Identify which cell holds the provided text, then report its [x, y] central coordinate. 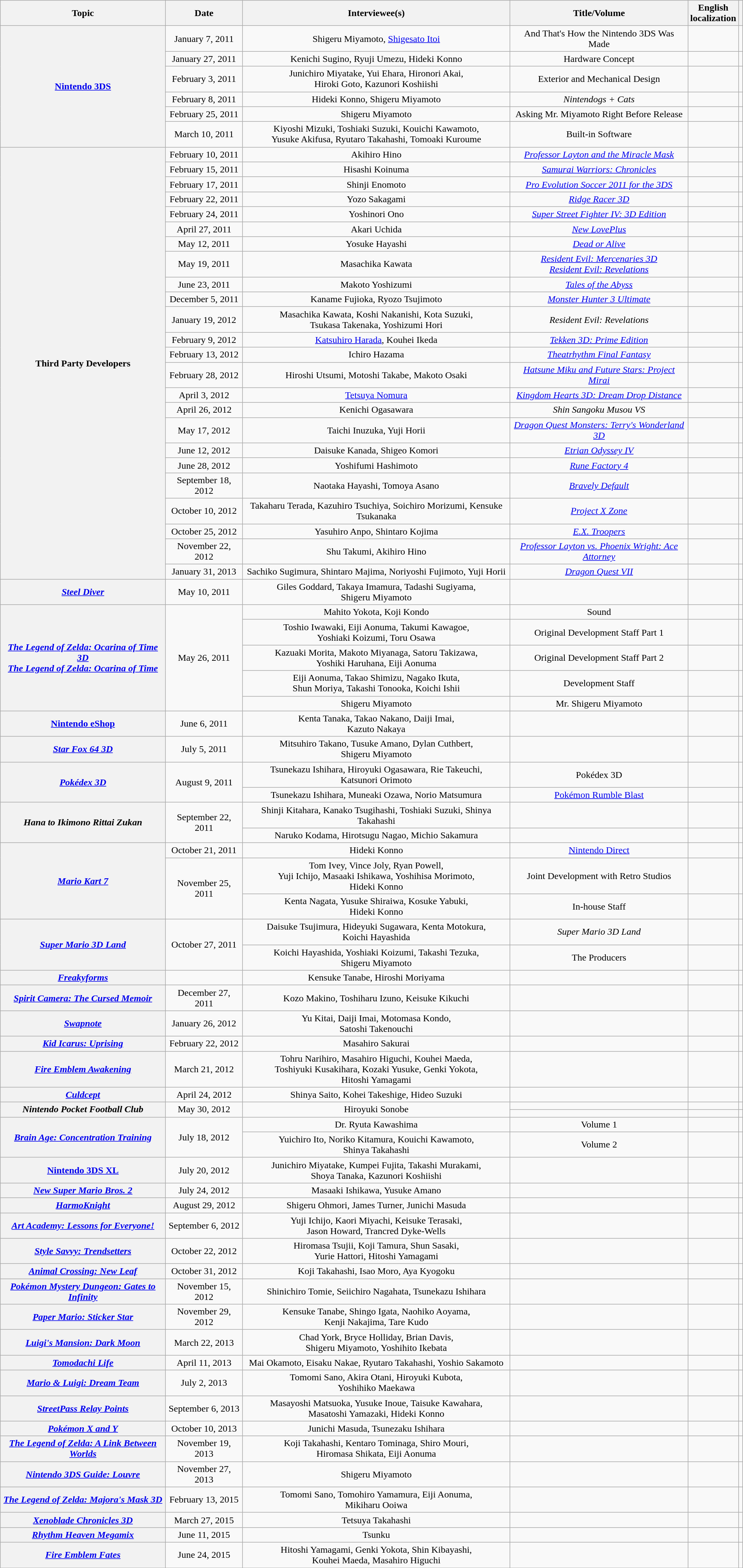
November 29, 2012 [204, 1317]
Koichi Hayashida, Yoshiaki Koizumi, Takashi Tezuka,Shigeru Miyamoto [376, 958]
Koji Takahashi, Isao Moro, Aya Kyogoku [376, 1271]
Nintendo Pocket Football Club [83, 1109]
February 17, 2011 [204, 184]
October 10, 2012 [204, 511]
Kensuke Tanabe, Hiroshi Moriyama [376, 978]
September 18, 2012 [204, 485]
Mario & Luigi: Dream Team [83, 1383]
March 10, 2011 [204, 134]
Volume 2 [599, 1144]
March 21, 2012 [204, 1069]
November 22, 2012 [204, 552]
Yu Kitai, Daiji Imai, Motomasa Kondo,Satoshi Takenouchi [376, 1024]
May 26, 2011 [204, 658]
Bravely Default [599, 485]
Asking Mr. Miyamoto Right Before Release [599, 114]
October 22, 2012 [204, 1251]
Super Street Fighter IV: 3D Edition [599, 214]
Third Party Developers [83, 363]
In-house Staff [599, 907]
Hisashi Koinuma [376, 169]
February 13, 2012 [204, 355]
February 15, 2011 [204, 169]
Nintendo Direct [599, 850]
Yoshinori Ono [376, 214]
Professor Layton vs. Phoenix Wright: Ace Attorney [599, 552]
Pokémon Rumble Blast [599, 795]
Kid Icarus: Uprising [83, 1044]
Nintendo eShop [83, 723]
Akari Uchida [376, 229]
Theatrhythm Final Fantasy [599, 355]
Shinichiro Tomie, Seiichiro Nagahata, Tsunekazu Ishihara [376, 1292]
May 17, 2012 [204, 430]
February 22, 2011 [204, 199]
Tom Ivey, Vince Joly, Ryan Powell,Yuji Ichijo, Masaaki Ishikawa, Yoshihisa Morimoto,Hideki Konno [376, 876]
Paper Mario: Sticker Star [83, 1317]
Pokémon X and Y [83, 1428]
February 3, 2011 [204, 79]
Kiyoshi Mizuki, Toshiaki Suzuki, Kouichi Kawamoto,Yusuke Akifusa, Ryutaro Takahashi, Tomoaki Kuroume [376, 134]
Luigi's Mansion: Dark Moon [83, 1343]
May 19, 2011 [204, 264]
Mario Kart 7 [83, 881]
Swapnote [83, 1024]
Tekken 3D: Prime Edition [599, 340]
Dragon Quest Monsters: Terry's Wonderland 3D [599, 430]
Junichiro Miyatake, Kumpei Fujita, Takashi Murakami,Shoya Tanaka, Kazunori Koshiishi [376, 1170]
June 23, 2011 [204, 285]
Professor Layton and the Miracle Mask [599, 154]
Naruko Kodama, Hirotsugu Nagao, Michio Sakamura [376, 835]
Nintendo 3DS XL [83, 1170]
Steel Diver [83, 592]
Yoshifumi Hashimoto [376, 465]
Shinji Enomoto [376, 184]
October 10, 2013 [204, 1428]
Kaname Fujioka, Ryozo Tsujimoto [376, 299]
Culdcept [83, 1095]
Yuichiro Ito, Noriko Kitamura, Kouichi Kawamoto,Shinya Takahashi [376, 1144]
September 6, 2012 [204, 1225]
Nintendo 3DS [83, 86]
New LovePlus [599, 229]
February 28, 2012 [204, 375]
February 24, 2011 [204, 214]
July 5, 2011 [204, 749]
Kenta Nagata, Yusuke Shiraiwa, Kosuke Yabuki,Hideki Konno [376, 907]
Star Fox 64 3D [83, 749]
Shigeru Miyamoto, Shigesato Itoi [376, 38]
Hideki Konno, Shigeru Miyamoto [376, 99]
Toshio Iwawaki, Eiji Aonuma, Takumi Kawagoe,Yoshiaki Koizumi, Toru Osawa [376, 633]
Naotaka Hayashi, Tomoya Asano [376, 485]
Tomodachi Life [83, 1363]
October 27, 2011 [204, 945]
Tales of the Abyss [599, 285]
Masachika Kawata, Koshi Nakanishi, Kota Suzuki,Tsukasa Takenaka, Yoshizumi Hori [376, 320]
Shinji Kitahara, Kanako Tsugihashi, Toshiaki Suzuki, Shinya Takahashi [376, 815]
Hana to Ikimono Rittai Zukan [83, 822]
January 31, 2013 [204, 572]
The Producers [599, 958]
Yozo Sakagami [376, 199]
Nintendo 3DS Guide: Louvre [83, 1474]
Freakyforms [83, 978]
Tetsuya Nomura [376, 395]
Mai Okamoto, Eisaku Nakae, Ryutaro Takahashi, Yoshio Sakamoto [376, 1363]
Akihiro Hino [376, 154]
Exterior and Mechanical Design [599, 79]
Kensuke Tanabe, Shingo Igata, Naohiko Aoyama,Kenji Nakajima, Tare Kudo [376, 1317]
Mahito Yokota, Koji Kondo [376, 612]
Resident Evil: Mercenaries 3DResident Evil: Revelations [599, 264]
Shigeru Ohmori, James Turner, Junichi Masuda [376, 1205]
Kenta Tanaka, Takao Nakano, Daiji Imai,Kazuto Nakaya [376, 723]
Xenoblade Chronicles 3D [83, 1520]
February 22, 2012 [204, 1044]
January 27, 2011 [204, 59]
E.X. Troopers [599, 531]
Animal Crossing: New Leaf [83, 1271]
Dead or Alive [599, 244]
Kingdom Hearts 3D: Dream Drop Distance [599, 395]
November 19, 2013 [204, 1448]
February 13, 2015 [204, 1499]
Tetsuya Takahashi [376, 1520]
Resident Evil: Revelations [599, 320]
Style Savvy: Trendsetters [83, 1251]
Katsuhiro Harada, Kouhei Ikeda [376, 340]
Pro Evolution Soccer 2011 for the 3DS [599, 184]
Shu Takumi, Akihiro Hino [376, 552]
Mitsuhiro Takano, Tusuke Amano, Dylan Cuthbert,Shigeru Miyamoto [376, 749]
June 28, 2012 [204, 465]
January 19, 2012 [204, 320]
September 6, 2013 [204, 1408]
Tohru Narihiro, Masahiro Higuchi, Kouhei Maeda,Toshiyuki Kusakihara, Kozaki Yusuke, Genki Yokota,Hitoshi Yamagami [376, 1069]
HarmoKnight [83, 1205]
Rhythm Heaven Megamix [83, 1535]
Kozo Makino, Toshiharu Izuno, Keisuke Kikuchi [376, 998]
Development Staff [599, 683]
Original Development Staff Part 1 [599, 633]
Date [204, 13]
Topic [83, 13]
August 9, 2011 [204, 782]
April 11, 2013 [204, 1363]
Hatsune Miku and Future Stars: Project Mirai [599, 375]
July 18, 2012 [204, 1137]
Ridge Racer 3D [599, 199]
April 3, 2012 [204, 395]
Hitoshi Yamagami, Genki Yokota, Shin Kibayashi,Kouhei Maeda, Masahiro Higuchi [376, 1555]
Hiroshi Utsumi, Motoshi Takabe, Makoto Osaki [376, 375]
Built-in Software [599, 134]
Yuji Ichijo, Kaori Miyachi, Keisuke Terasaki,Jason Howard, Trancred Dyke-Wells [376, 1225]
May 30, 2012 [204, 1109]
Eiji Aonuma, Takao Shimizu, Nagako Ikuta,Shun Moriya, Takashi Tonooka, Koichi Ishii [376, 683]
Englishlocalization [713, 13]
March 22, 2013 [204, 1343]
Shinya Saito, Kohei Takeshige, Hideo Suzuki [376, 1095]
Fire Emblem Awakening [83, 1069]
October 25, 2012 [204, 531]
Volume 1 [599, 1124]
Masaaki Ishikawa, Yusuke Amano [376, 1190]
September 22, 2011 [204, 822]
Hideki Konno [376, 850]
Masayoshi Matsuoka, Yusuke Inoue, Taisuke Kawahara,Masatoshi Yamazaki, Hideki Konno [376, 1408]
July 2, 2013 [204, 1383]
Chad York, Bryce Holliday, Brian Davis,Shigeru Miyamoto, Yoshihito Ikebata [376, 1343]
Junichi Masuda, Tsunezaku Ishihara [376, 1428]
August 29, 2012 [204, 1205]
Hiroyuki Sonobe [376, 1109]
Brain Age: Concentration Training [83, 1137]
June 12, 2012 [204, 450]
Rune Factory 4 [599, 465]
June 24, 2015 [204, 1555]
Ichiro Hazama [376, 355]
StreetPass Relay Points [83, 1408]
December 5, 2011 [204, 299]
December 27, 2011 [204, 998]
Interviewee(s) [376, 13]
The Legend of Zelda: Ocarina of Time 3DThe Legend of Zelda: Ocarina of Time [83, 658]
Mr. Shigeru Miyamoto [599, 703]
Yasuhiro Anpo, Shintaro Kojima [376, 531]
Tomomi Sano, Tomohiro Yamamura, Eiji Aonuma,Mikiharu Ooiwa [376, 1499]
Tomomi Sano, Akira Otani, Hiroyuki Kubota,Yoshihiko Maekawa [376, 1383]
July 24, 2012 [204, 1190]
Kazuaki Morita, Makoto Miyanaga, Satoru Takizawa,Yoshiki Haruhana, Eiji Aonuma [376, 658]
Project X Zone [599, 511]
Hardware Concept [599, 59]
Shin Sangoku Musou VS [599, 410]
Giles Goddard, Takaya Imamura, Tadashi Sugiyama,Shigeru Miyamoto [376, 592]
Samurai Warriors: Chronicles [599, 169]
Nintendogs + Cats [599, 99]
February 9, 2012 [204, 340]
The Legend of Zelda: Majora's Mask 3D [83, 1499]
Sound [599, 612]
January 26, 2012 [204, 1024]
Monster Hunter 3 Ultimate [599, 299]
Makoto Yoshizumi [376, 285]
Fire Emblem Fates [83, 1555]
New Super Mario Bros. 2 [83, 1190]
January 7, 2011 [204, 38]
Masahiro Sakurai [376, 1044]
Pokémon Mystery Dungeon: Gates to Infinity [83, 1292]
November 27, 2013 [204, 1474]
Dragon Quest VII [599, 572]
The Legend of Zelda: A Link Between Worlds [83, 1448]
July 20, 2012 [204, 1170]
Yosuke Hayashi [376, 244]
May 12, 2011 [204, 244]
November 25, 2011 [204, 888]
Sachiko Sugimura, Shintaro Majima, Noriyoshi Fujimoto, Yuji Horii [376, 572]
Dr. Ryuta Kawashima [376, 1124]
Joint Development with Retro Studios [599, 876]
Tsunku [376, 1535]
Tsunekazu Ishihara, Hiroyuki Ogasawara, Rie Takeuchi,Katsunori Orimoto [376, 774]
Masachika Kawata [376, 264]
Koji Takahashi, Kentaro Tominaga, Shiro Mouri,Hiromasa Shikata, Eiji Aonuma [376, 1448]
Title/Volume [599, 13]
November 15, 2012 [204, 1292]
April 27, 2011 [204, 229]
Tsunekazu Ishihara, Muneaki Ozawa, Norio Matsumura [376, 795]
Kenichi Sugino, Ryuji Umezu, Hideki Konno [376, 59]
Art Academy: Lessons for Everyone! [83, 1225]
Spirit Camera: The Cursed Memoir [83, 998]
April 24, 2012 [204, 1095]
March 27, 2015 [204, 1520]
June 6, 2011 [204, 723]
October 31, 2012 [204, 1271]
Daisuke Tsujimura, Hideyuki Sugawara, Kenta Motokura,Koichi Hayashida [376, 932]
April 26, 2012 [204, 410]
June 11, 2015 [204, 1535]
October 21, 2011 [204, 850]
Kenichi Ogasawara [376, 410]
May 10, 2011 [204, 592]
Taichi Inuzuka, Yuji Horii [376, 430]
February 25, 2011 [204, 114]
Daisuke Kanada, Shigeo Komori [376, 450]
Original Development Staff Part 2 [599, 658]
February 10, 2011 [204, 154]
February 8, 2011 [204, 99]
And That's How the Nintendo 3DS Was Made [599, 38]
Etrian Odyssey IV [599, 450]
Hiromasa Tsujii, Koji Tamura, Shun Sasaki,Yurie Hattori, Hitoshi Yamagami [376, 1251]
Takaharu Terada, Kazuhiro Tsuchiya, Soichiro Morizumi, Kensuke Tsukanaka [376, 511]
Junichiro Miyatake, Yui Ehara, Hironori Akai,Hiroki Goto, Kazunori Koshiishi [376, 79]
